Identify which cell holds the provided text, then report its (x, y) central coordinate. 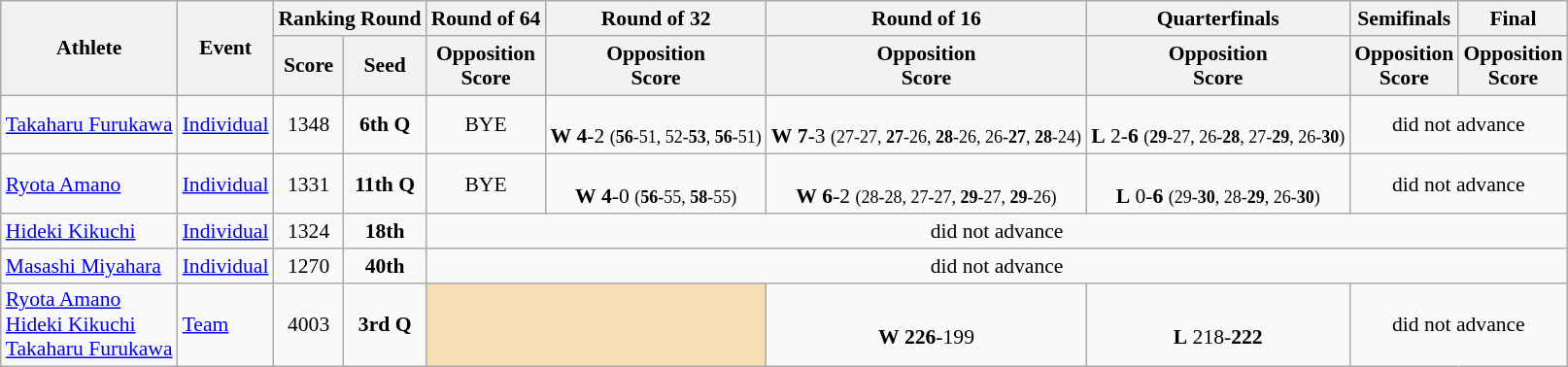
Ranking Round (350, 18)
W 226-199 (927, 324)
Semifinals (1404, 18)
40th (385, 266)
L 218-222 (1218, 324)
18th (385, 231)
Takaharu Furukawa (89, 124)
W 6-2 (28-28, 27-27, 29-27, 29-26) (927, 184)
L 2-6 (29-27, 26-28, 27-29, 26-30) (1218, 124)
Round of 32 (655, 18)
L 0-6 (29-30, 28-29, 26-30) (1218, 184)
Hideki Kikuchi (89, 231)
Score (308, 66)
Ryota Amano (89, 184)
Round of 64 (486, 18)
4003 (308, 324)
1270 (308, 266)
6th Q (385, 124)
W 7-3 (27-27, 27-26, 28-26, 26-27, 28-24) (927, 124)
1348 (308, 124)
Athlete (89, 49)
11th Q (385, 184)
Event (225, 49)
1324 (308, 231)
1331 (308, 184)
Ryota AmanoHideki KikuchiTakaharu Furukawa (89, 324)
Quarterfinals (1218, 18)
Masashi Miyahara (89, 266)
Final (1513, 18)
Team (225, 324)
Round of 16 (927, 18)
W 4-2 (56-51, 52-53, 56-51) (655, 124)
3rd Q (385, 324)
Seed (385, 66)
W 4-0 (56-55, 58-55) (655, 184)
